Extract the (x, y) coordinate from the center of the cell holding the provided text.  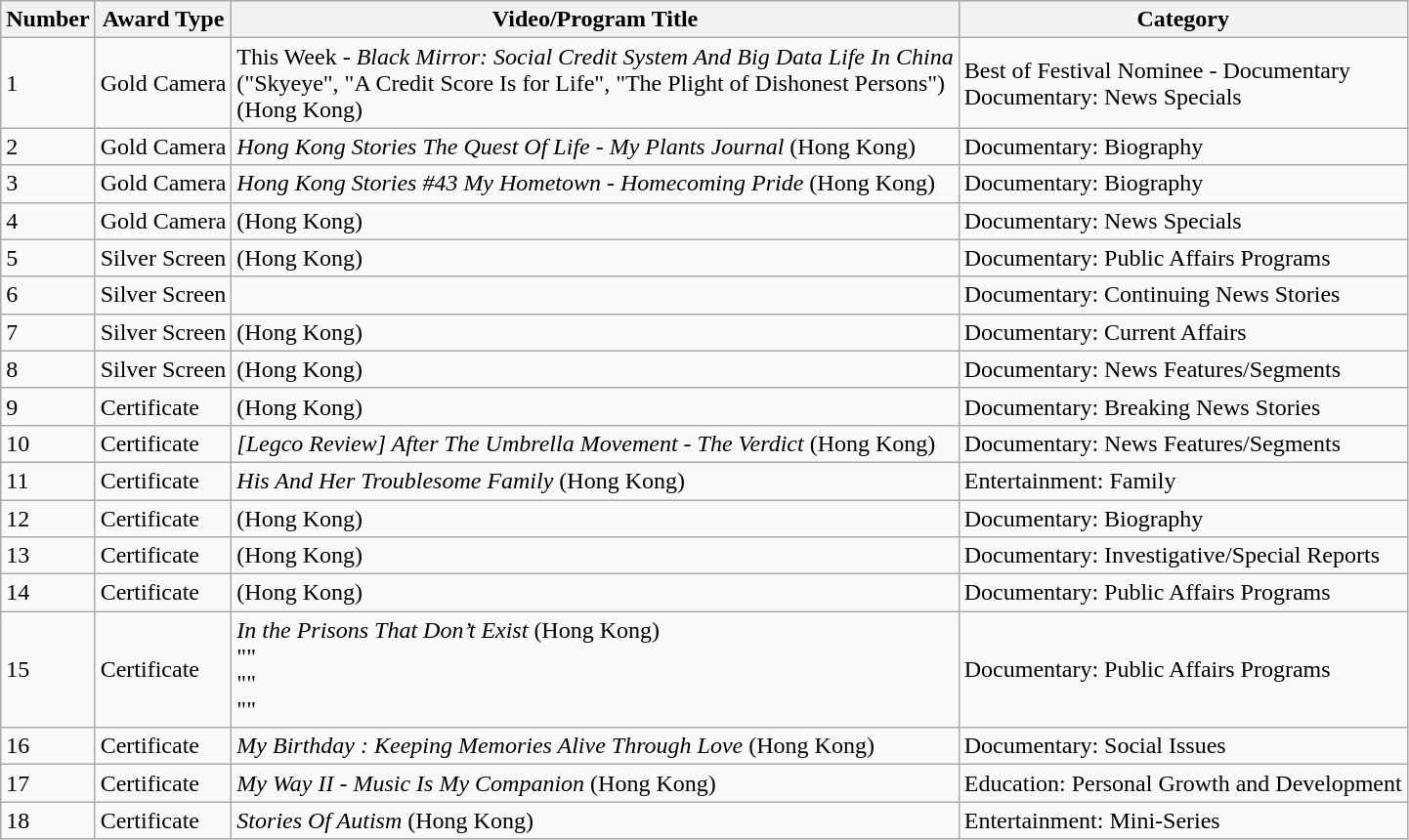
Documentary: Continuing News Stories (1182, 295)
1 (48, 83)
18 (48, 820)
12 (48, 519)
10 (48, 443)
4 (48, 221)
Hong Kong Stories #43 My Hometown - Homecoming Pride (Hong Kong) (595, 184)
Entertainment: Mini-Series (1182, 820)
Number (48, 20)
7 (48, 332)
Stories Of Autism (Hong Kong) (595, 820)
Documentary: Social Issues (1182, 746)
2 (48, 147)
11 (48, 481)
15 (48, 670)
14 (48, 593)
Best of Festival Nominee - DocumentaryDocumentary: News Specials (1182, 83)
Education: Personal Growth and Development (1182, 783)
6 (48, 295)
9 (48, 406)
Documentary: News Specials (1182, 221)
My Way II - Music Is My Companion (Hong Kong) (595, 783)
Hong Kong Stories The Quest Of Life - My Plants Journal (Hong Kong) (595, 147)
Documentary: Current Affairs (1182, 332)
Category (1182, 20)
8 (48, 369)
Entertainment: Family (1182, 481)
Documentary: Breaking News Stories (1182, 406)
Documentary: Investigative/Special Reports (1182, 556)
Award Type (163, 20)
5 (48, 258)
17 (48, 783)
My Birthday : Keeping Memories Alive Through Love (Hong Kong) (595, 746)
[Legco Review] After The Umbrella Movement - The Verdict (Hong Kong) (595, 443)
Video/Program Title (595, 20)
His And Her Troublesome Family (Hong Kong) (595, 481)
16 (48, 746)
In the Prisons That Don’t Exist (Hong Kong)"""""" (595, 670)
3 (48, 184)
13 (48, 556)
